Return [x, y] of the center of cell containing provided text 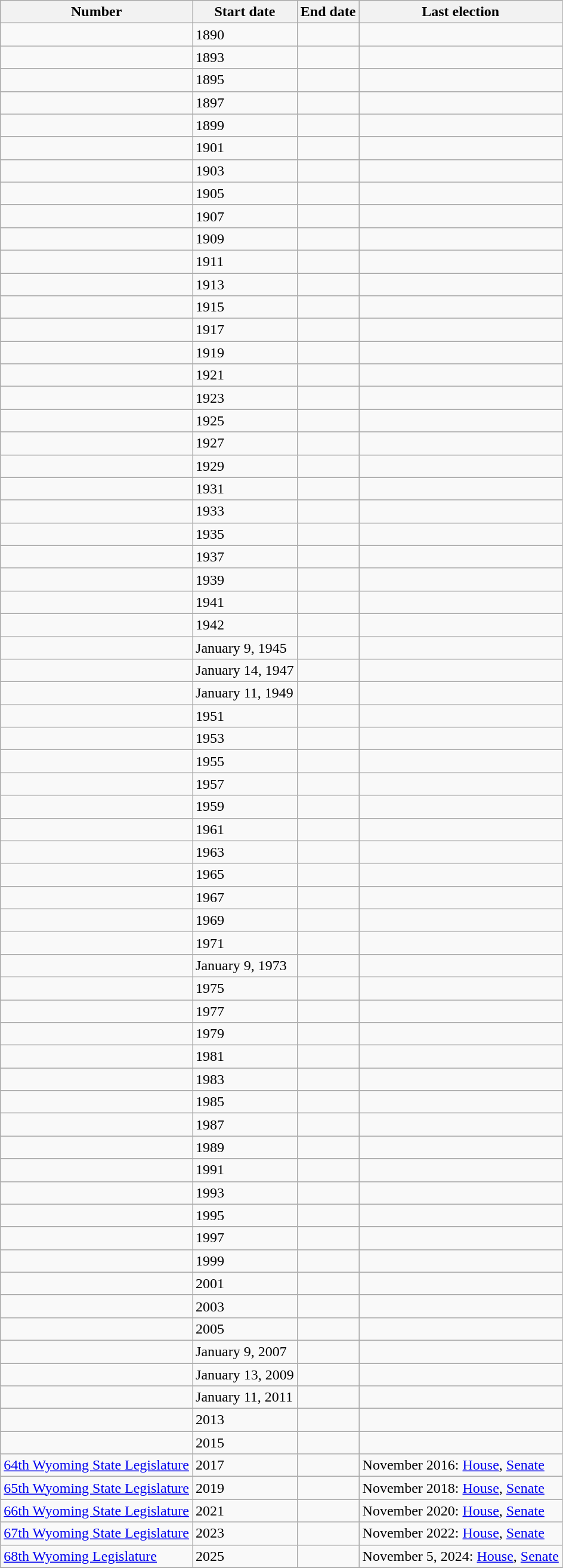
January 9, 1973 [245, 965]
1917 [245, 330]
1915 [245, 307]
January 9, 1945 [245, 647]
1893 [245, 57]
2019 [245, 1488]
January 13, 2009 [245, 1374]
1953 [245, 739]
1997 [245, 1238]
1929 [245, 466]
January 14, 1947 [245, 671]
November 2016: House, Senate [460, 1465]
1927 [245, 443]
1931 [245, 489]
1979 [245, 1034]
1895 [245, 80]
1909 [245, 239]
November 5, 2024: House, Senate [460, 1556]
2013 [245, 1420]
65th Wyoming State Legislature [97, 1488]
1913 [245, 285]
1999 [245, 1261]
Last election [460, 12]
1989 [245, 1147]
1961 [245, 829]
2001 [245, 1283]
1967 [245, 897]
Number [97, 12]
1951 [245, 716]
1983 [245, 1079]
66th Wyoming State Legislature [97, 1511]
1957 [245, 784]
68th Wyoming Legislature [97, 1556]
2021 [245, 1511]
67th Wyoming State Legislature [97, 1533]
1977 [245, 1011]
2005 [245, 1329]
1903 [245, 171]
2015 [245, 1443]
1937 [245, 557]
1939 [245, 579]
1919 [245, 353]
November 2020: House, Senate [460, 1511]
1901 [245, 148]
November 2018: House, Senate [460, 1488]
January 11, 2011 [245, 1397]
1969 [245, 920]
1911 [245, 261]
1985 [245, 1102]
1942 [245, 625]
1921 [245, 375]
1975 [245, 988]
1905 [245, 193]
1955 [245, 761]
1987 [245, 1125]
2023 [245, 1533]
1995 [245, 1215]
1963 [245, 852]
January 9, 2007 [245, 1351]
1925 [245, 421]
1971 [245, 943]
1923 [245, 398]
1899 [245, 125]
1890 [245, 35]
1965 [245, 875]
2003 [245, 1306]
1991 [245, 1170]
2025 [245, 1556]
2017 [245, 1465]
1981 [245, 1057]
1959 [245, 807]
64th Wyoming State Legislature [97, 1465]
1993 [245, 1193]
1941 [245, 602]
End date [328, 12]
November 2022: House, Senate [460, 1533]
1907 [245, 216]
Start date [245, 12]
1935 [245, 534]
1897 [245, 103]
January 11, 1949 [245, 693]
1933 [245, 511]
